Detect which cell encompasses the target text, then output its [X, Y] center coordinate. 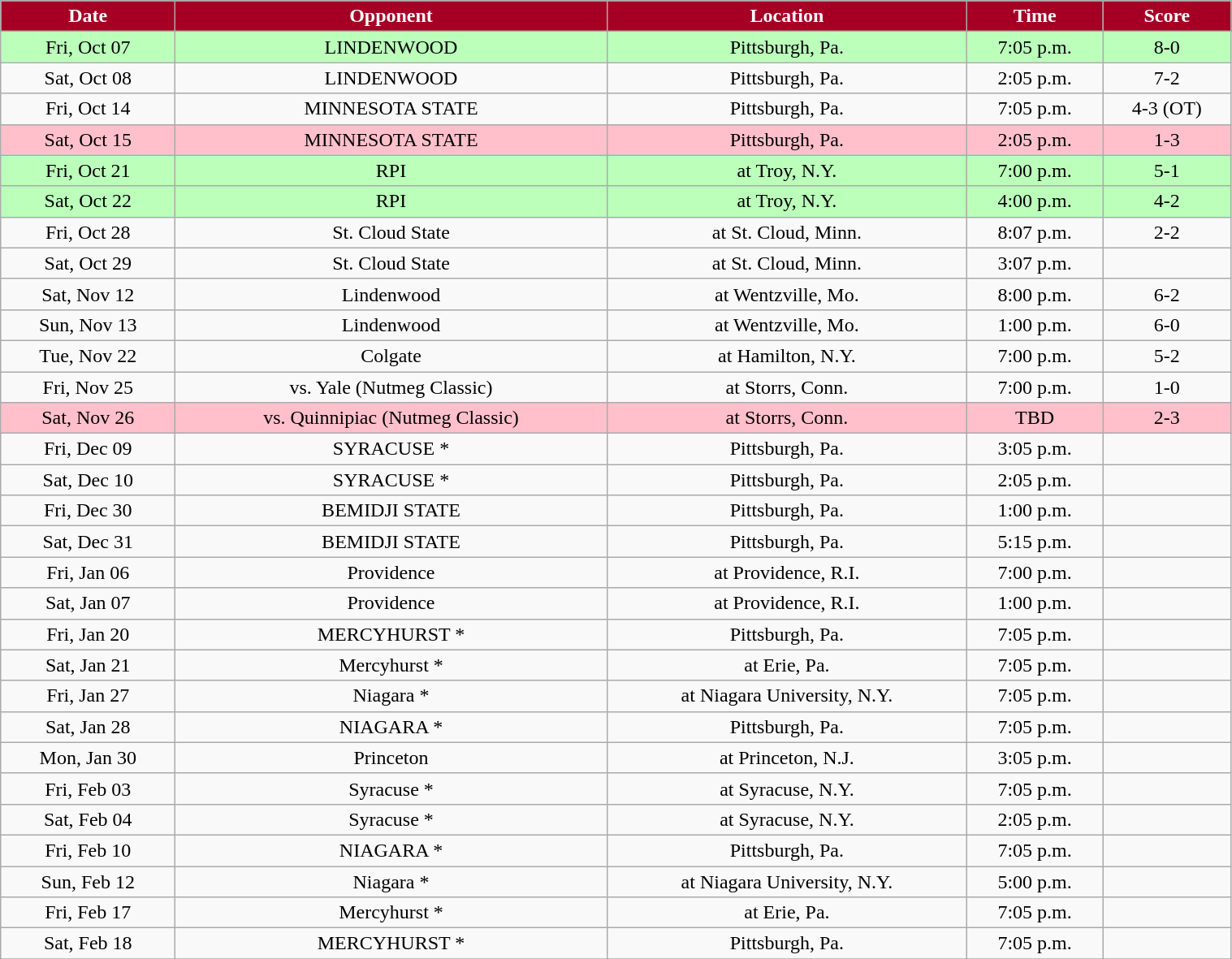
8:00 p.m. [1035, 294]
4:00 p.m. [1035, 201]
Sat, Jan 21 [88, 665]
7-2 [1167, 78]
3:07 p.m. [1035, 263]
Fri, Oct 14 [88, 109]
Fri, Oct 28 [88, 232]
5:00 p.m. [1035, 881]
Sat, Nov 26 [88, 418]
Location [786, 16]
1-0 [1167, 387]
Mon, Jan 30 [88, 758]
4-3 (OT) [1167, 109]
TBD [1035, 418]
Fri, Nov 25 [88, 387]
Sat, Jan 07 [88, 603]
2-2 [1167, 232]
Sun, Feb 12 [88, 881]
6-0 [1167, 325]
2-3 [1167, 418]
Colgate [391, 356]
Fri, Dec 09 [88, 449]
Sat, Oct 08 [88, 78]
Opponent [391, 16]
Sun, Nov 13 [88, 325]
Fri, Feb 17 [88, 913]
Sat, Oct 29 [88, 263]
8-0 [1167, 47]
Score [1167, 16]
Fri, Feb 10 [88, 850]
Sat, Feb 04 [88, 819]
Fri, Jan 27 [88, 696]
5-2 [1167, 356]
Fri, Feb 03 [88, 788]
Princeton [391, 758]
Fri, Jan 06 [88, 572]
Fri, Oct 21 [88, 171]
Sat, Nov 12 [88, 294]
Sat, Feb 18 [88, 944]
6-2 [1167, 294]
Sat, Oct 22 [88, 201]
Sat, Oct 15 [88, 140]
vs. Quinnipiac (Nutmeg Classic) [391, 418]
Tue, Nov 22 [88, 356]
Time [1035, 16]
vs. Yale (Nutmeg Classic) [391, 387]
1-3 [1167, 140]
Date [88, 16]
Sat, Dec 31 [88, 542]
Fri, Jan 20 [88, 634]
Sat, Dec 10 [88, 480]
at Princeton, N.J. [786, 758]
4-2 [1167, 201]
5-1 [1167, 171]
Fri, Oct 07 [88, 47]
at Hamilton, N.Y. [786, 356]
5:15 p.m. [1035, 542]
Fri, Dec 30 [88, 511]
8:07 p.m. [1035, 232]
Sat, Jan 28 [88, 727]
